Scan for the cell matching the given text and deliver its [x, y] coordinate at center. 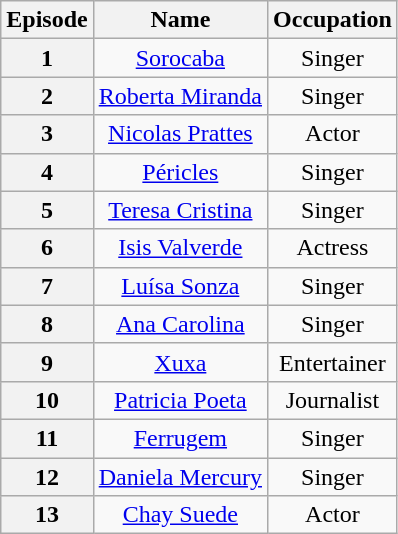
3 [47, 134]
Actress [333, 248]
Isis Valverde [180, 248]
Episode [47, 20]
11 [47, 438]
Xuxa [180, 362]
Ana Carolina [180, 324]
2 [47, 96]
8 [47, 324]
Luísa Sonza [180, 286]
9 [47, 362]
Sorocaba [180, 58]
Patricia Poeta [180, 400]
6 [47, 248]
5 [47, 210]
Name [180, 20]
Entertainer [333, 362]
13 [47, 515]
Chay Suede [180, 515]
Journalist [333, 400]
7 [47, 286]
Roberta Miranda [180, 96]
Péricles [180, 172]
Daniela Mercury [180, 477]
12 [47, 477]
Occupation [333, 20]
Teresa Cristina [180, 210]
10 [47, 400]
1 [47, 58]
Ferrugem [180, 438]
Nicolas Prattes [180, 134]
4 [47, 172]
